Capture the cell that displays the provided text and extract its [X, Y] central coordinate. 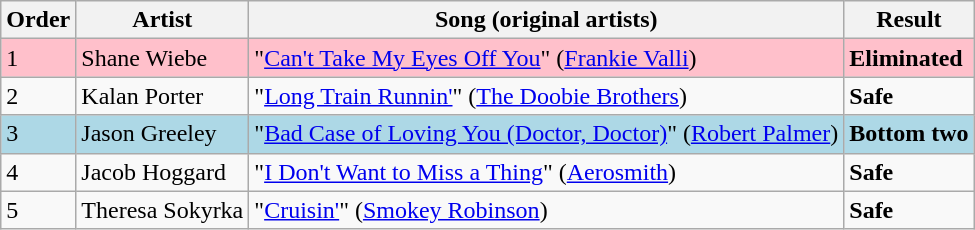
"Long Train Runnin'" (The Doobie Brothers) [546, 96]
Theresa Sokyrka [162, 210]
Jacob Hoggard [162, 172]
Jason Greeley [162, 134]
3 [38, 134]
Result [909, 20]
"Cruisin'" (Smokey Robinson) [546, 210]
1 [38, 58]
Artist [162, 20]
2 [38, 96]
Shane Wiebe [162, 58]
Eliminated [909, 58]
5 [38, 210]
"I Don't Want to Miss a Thing" (Aerosmith) [546, 172]
Kalan Porter [162, 96]
Order [38, 20]
Song (original artists) [546, 20]
"Can't Take My Eyes Off You" (Frankie Valli) [546, 58]
Bottom two [909, 134]
"Bad Case of Loving You (Doctor, Doctor)" (Robert Palmer) [546, 134]
4 [38, 172]
